Identify which cell holds the provided text, then report its (x, y) central coordinate. 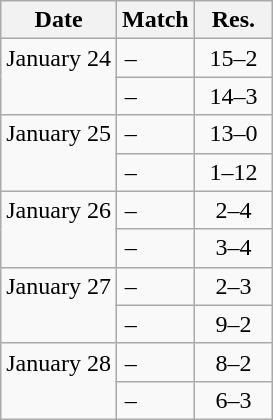
1–12 (234, 172)
13–0 (234, 134)
Date (59, 20)
15–2 (234, 58)
9–2 (234, 324)
Res. (234, 20)
3–4 (234, 248)
January 26 (59, 229)
January 27 (59, 305)
6–3 (234, 400)
8–2 (234, 362)
2–3 (234, 286)
Match (155, 20)
January 24 (59, 77)
January 25 (59, 153)
14–3 (234, 96)
January 28 (59, 381)
2–4 (234, 210)
